Locate the cell with the specified text and output its [x, y] center coordinate. 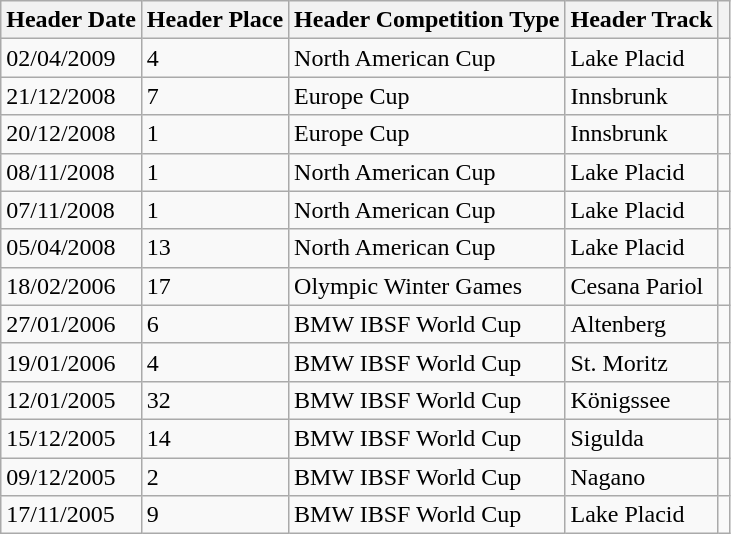
Königssee [642, 400]
05/04/2008 [72, 248]
Header Track [642, 20]
19/01/2006 [72, 362]
07/11/2008 [72, 210]
17/11/2005 [72, 515]
21/12/2008 [72, 96]
Altenberg [642, 324]
20/12/2008 [72, 134]
09/12/2005 [72, 477]
12/01/2005 [72, 400]
17 [214, 286]
32 [214, 400]
Header Competition Type [427, 20]
Header Date [72, 20]
Cesana Pariol [642, 286]
Nagano [642, 477]
Header Place [214, 20]
02/04/2009 [72, 58]
15/12/2005 [72, 438]
14 [214, 438]
6 [214, 324]
Olympic Winter Games [427, 286]
13 [214, 248]
08/11/2008 [72, 172]
Sigulda [642, 438]
St. Moritz [642, 362]
7 [214, 96]
27/01/2006 [72, 324]
18/02/2006 [72, 286]
9 [214, 515]
2 [214, 477]
